For the text-containing cell, return its midpoint in [x, y] coordinate format. 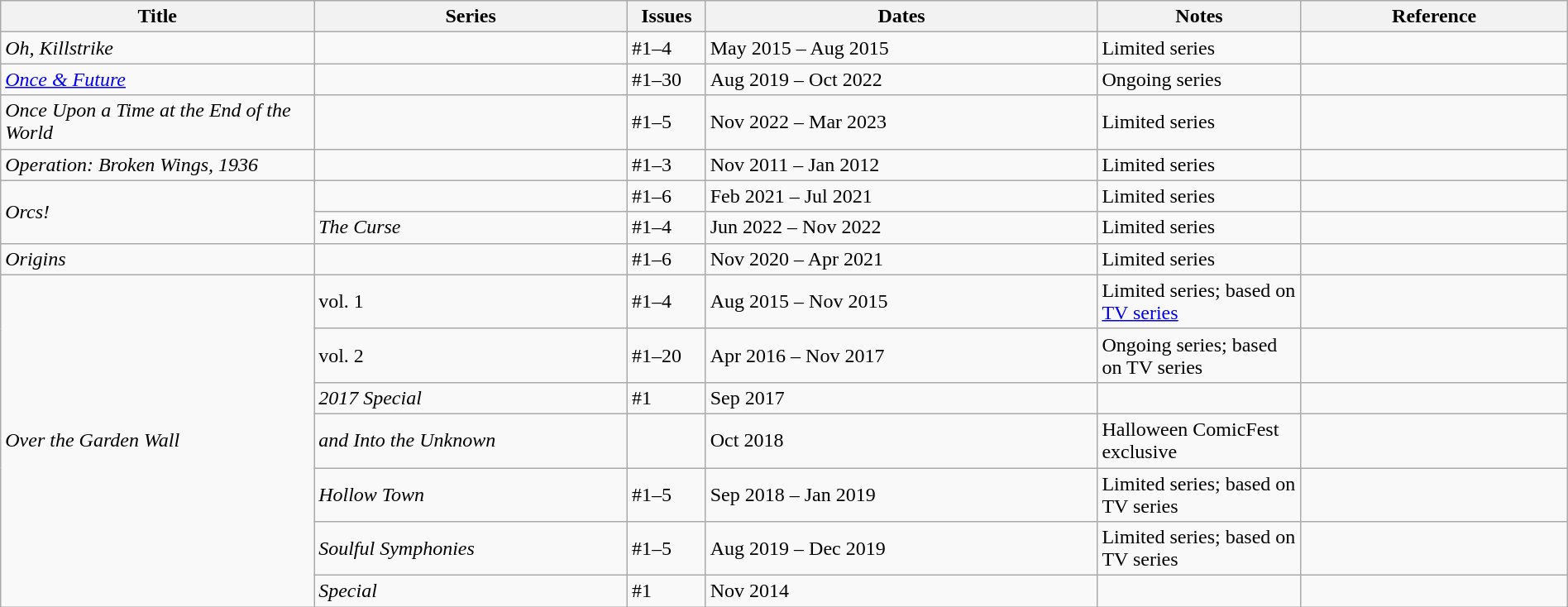
Hollow Town [471, 495]
Oh, Killstrike [157, 48]
Jun 2022 – Nov 2022 [901, 227]
May 2015 – Aug 2015 [901, 48]
Operation: Broken Wings, 1936 [157, 165]
Oct 2018 [901, 440]
Origins [157, 259]
Ongoing series; based on TV series [1199, 356]
Orcs! [157, 212]
and Into the Unknown [471, 440]
Title [157, 17]
Soulful Symphonies [471, 549]
Over the Garden Wall [157, 440]
Nov 2020 – Apr 2021 [901, 259]
Aug 2019 – Oct 2022 [901, 79]
Halloween ComicFest exclusive [1199, 440]
Apr 2016 – Nov 2017 [901, 356]
Aug 2019 – Dec 2019 [901, 549]
Feb 2021 – Jul 2021 [901, 196]
Nov 2011 – Jan 2012 [901, 165]
#1–3 [667, 165]
2017 Special [471, 398]
Sep 2017 [901, 398]
Dates [901, 17]
vol. 2 [471, 356]
Series [471, 17]
Special [471, 591]
#1–30 [667, 79]
Reference [1434, 17]
Ongoing series [1199, 79]
Once Upon a Time at the End of the World [157, 122]
Aug 2015 – Nov 2015 [901, 301]
The Curse [471, 227]
vol. 1 [471, 301]
Issues [667, 17]
Once & Future [157, 79]
#1–20 [667, 356]
Nov 2014 [901, 591]
Notes [1199, 17]
Nov 2022 – Mar 2023 [901, 122]
Sep 2018 – Jan 2019 [901, 495]
